Output the (x, y) coordinate of the center of the cell containing the given text.  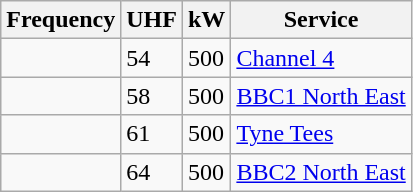
58 (152, 96)
UHF (152, 20)
BBC1 North East (321, 96)
Tyne Tees (321, 134)
Channel 4 (321, 58)
64 (152, 172)
Frequency (61, 20)
Service (321, 20)
BBC2 North East (321, 172)
54 (152, 58)
kW (206, 20)
61 (152, 134)
